For the text-containing cell, return its midpoint in [X, Y] coordinate format. 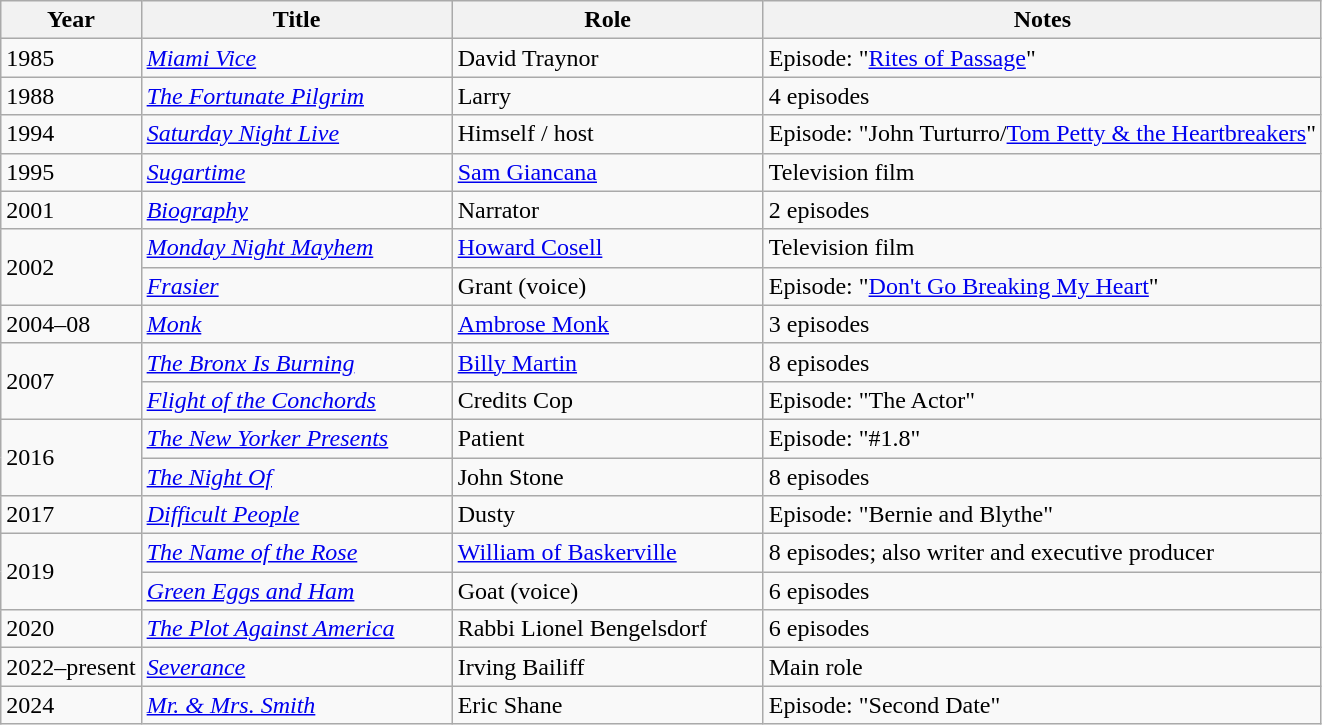
Severance [296, 667]
Episode: "John Turturro/Tom Petty & the Heartbreakers" [1042, 134]
2 episodes [1042, 210]
Larry [608, 96]
Notes [1042, 20]
William of Baskerville [608, 553]
Flight of the Conchords [296, 400]
The Plot Against America [296, 629]
Himself / host [608, 134]
Billy Martin [608, 362]
2017 [71, 515]
2020 [71, 629]
Goat (voice) [608, 591]
The New Yorker Presents [296, 438]
2022–present [71, 667]
Episode: "#1.8" [1042, 438]
The Fortunate Pilgrim [296, 96]
1995 [71, 172]
4 episodes [1042, 96]
Monk [296, 324]
Green Eggs and Ham [296, 591]
2016 [71, 457]
David Traynor [608, 58]
Episode: "Don't Go Breaking My Heart" [1042, 286]
3 episodes [1042, 324]
Mr. & Mrs. Smith [296, 705]
2001 [71, 210]
Saturday Night Live [296, 134]
8 episodes; also writer and executive producer [1042, 553]
2004–08 [71, 324]
Episode: "The Actor" [1042, 400]
Sam Giancana [608, 172]
Difficult People [296, 515]
Frasier [296, 286]
John Stone [608, 477]
Year [71, 20]
Grant (voice) [608, 286]
1988 [71, 96]
Episode: "Rites of Passage" [1042, 58]
Howard Cosell [608, 248]
The Bronx Is Burning [296, 362]
2007 [71, 381]
Title [296, 20]
2024 [71, 705]
Patient [608, 438]
Sugartime [296, 172]
Episode: "Bernie and Blythe" [1042, 515]
The Name of the Rose [296, 553]
Role [608, 20]
Dusty [608, 515]
Biography [296, 210]
Monday Night Mayhem [296, 248]
Credits Cop [608, 400]
The Night Of [296, 477]
Irving Bailiff [608, 667]
1994 [71, 134]
Eric Shane [608, 705]
2002 [71, 267]
Rabbi Lionel Bengelsdorf [608, 629]
Episode: "Second Date" [1042, 705]
2019 [71, 572]
1985 [71, 58]
Narrator [608, 210]
Ambrose Monk [608, 324]
Main role [1042, 667]
Miami Vice [296, 58]
